Output the [X, Y] coordinate of the center of the cell containing the given text.  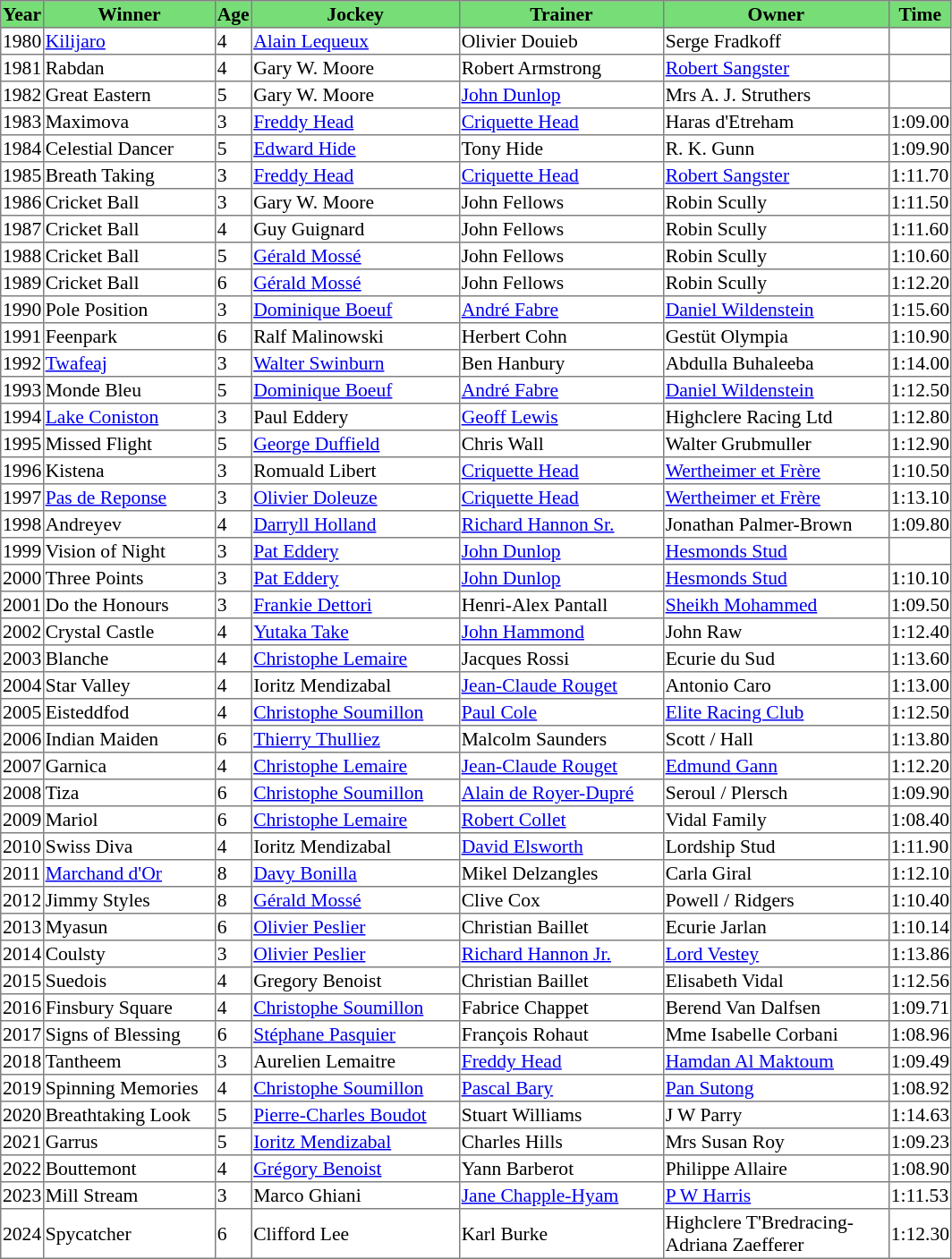
Elite Racing Club [776, 712]
1982 [22, 95]
1986 [22, 202]
Robert Armstrong [561, 68]
1:15.60 [920, 310]
Scott / Hall [776, 739]
Paul Eddery [355, 417]
1999 [22, 551]
Monde Bleu [129, 390]
Malcolm Saunders [561, 739]
Lord Vestey [776, 954]
Stuart Williams [561, 1115]
1995 [22, 444]
Serge Fradkoff [776, 41]
1:14.63 [920, 1115]
Eisteddfod [129, 712]
1996 [22, 471]
1:13.86 [920, 954]
2016 [22, 1008]
1:08.92 [920, 1088]
1:09.71 [920, 1008]
Davy Bonilla [355, 873]
2007 [22, 766]
J W Parry [776, 1115]
2011 [22, 873]
1994 [22, 417]
2003 [22, 659]
Garrus [129, 1142]
Yutaka Take [355, 632]
Year [22, 14]
Clifford Lee [355, 1234]
Tony Hide [561, 149]
Signs of Blessing [129, 1034]
François Rohaut [561, 1034]
Tiza [129, 793]
Grégory Benoist [355, 1169]
Time [920, 14]
Celestial Dancer [129, 149]
Kilijaro [129, 41]
2004 [22, 685]
Do the Honours [129, 605]
2017 [22, 1034]
Ecurie du Sud [776, 659]
1980 [22, 41]
Walter Grubmuller [776, 444]
Blanche [129, 659]
Coulsty [129, 954]
Darryll Holland [355, 524]
Kistena [129, 471]
Indian Maiden [129, 739]
1:11.50 [920, 202]
1:10.50 [920, 471]
2019 [22, 1088]
Ecurie Jarlan [776, 927]
Maximova [129, 122]
Jimmy Styles [129, 900]
Robert Collet [561, 820]
Vidal Family [776, 820]
Edward Hide [355, 149]
2022 [22, 1169]
Jacques Rossi [561, 659]
Olivier Doleuze [355, 498]
Clive Cox [561, 900]
1997 [22, 498]
1:11.60 [920, 229]
1998 [22, 524]
Rabdan [129, 68]
1984 [22, 149]
Twafeaj [129, 363]
Marchand d'Or [129, 873]
Alain Lequeux [355, 41]
Three Points [129, 578]
Pierre-Charles Boudot [355, 1115]
Tantheem [129, 1061]
1988 [22, 256]
Marco Ghiani [355, 1195]
Owner [776, 14]
Haras d'Etreham [776, 122]
Romuald Libert [355, 471]
Herbert Cohn [561, 336]
1985 [22, 175]
1981 [22, 68]
Olivier Douieb [561, 41]
1:12.10 [920, 873]
2009 [22, 820]
Jonathan Palmer-Brown [776, 524]
2008 [22, 793]
Ben Hanbury [561, 363]
1:10.10 [920, 578]
Frankie Dettori [355, 605]
2015 [22, 981]
1:08.40 [920, 820]
Spinning Memories [129, 1088]
Henri-Alex Pantall [561, 605]
2018 [22, 1061]
2021 [22, 1142]
Vision of Night [129, 551]
Powell / Ridgers [776, 900]
Geoff Lewis [561, 417]
1:12.90 [920, 444]
R. K. Gunn [776, 149]
John Hammond [561, 632]
Star Valley [129, 685]
1:10.90 [920, 336]
Pascal Bary [561, 1088]
Berend Van Dalfsen [776, 1008]
1983 [22, 122]
Abdulla Buhaleeba [776, 363]
1:13.00 [920, 685]
Feenpark [129, 336]
David Elsworth [561, 846]
Gestüt Olympia [776, 336]
Mrs Susan Roy [776, 1142]
2001 [22, 605]
1993 [22, 390]
Carla Giral [776, 873]
1:10.40 [920, 900]
2005 [22, 712]
Pan Sutong [776, 1088]
John Raw [776, 632]
Thierry Thulliez [355, 739]
1:09.80 [920, 524]
Crystal Castle [129, 632]
Elisabeth Vidal [776, 981]
Lake Coniston [129, 417]
Finsbury Square [129, 1008]
1:13.10 [920, 498]
Jane Chapple-Hyam [561, 1195]
Swiss Diva [129, 846]
Lordship Stud [776, 846]
1989 [22, 283]
1:13.60 [920, 659]
2000 [22, 578]
1:14.00 [920, 363]
2020 [22, 1115]
Winner [129, 14]
Missed Flight [129, 444]
Highclere T'Bredracing-Adriana Zaefferer [776, 1234]
Richard Hannon Jr. [561, 954]
Pole Position [129, 310]
Pas de Reponse [129, 498]
1:11.90 [920, 846]
1990 [22, 310]
1:08.90 [920, 1169]
George Duffield [355, 444]
1:09.50 [920, 605]
Spycatcher [129, 1234]
Gregory Benoist [355, 981]
Walter Swinburn [355, 363]
Guy Guignard [355, 229]
2023 [22, 1195]
Seroul / Plersch [776, 793]
Fabrice Chappet [561, 1008]
Mill Stream [129, 1195]
Paul Cole [561, 712]
Great Eastern [129, 95]
Mme Isabelle Corbani [776, 1034]
2006 [22, 739]
Edmund Gann [776, 766]
Karl Burke [561, 1234]
Trainer [561, 14]
Myasun [129, 927]
1:11.70 [920, 175]
1:09.49 [920, 1061]
1:10.14 [920, 927]
1:12.80 [920, 417]
Mariol [129, 820]
Age [233, 14]
Garnica [129, 766]
1992 [22, 363]
2013 [22, 927]
Andreyev [129, 524]
1:09.00 [920, 122]
2024 [22, 1234]
1:13.80 [920, 739]
1:12.40 [920, 632]
1:10.60 [920, 256]
1991 [22, 336]
Stéphane Pasquier [355, 1034]
1987 [22, 229]
Alain de Royer-Dupré [561, 793]
Chris Wall [561, 444]
Philippe Allaire [776, 1169]
Mrs A. J. Struthers [776, 95]
2014 [22, 954]
Bouttemont [129, 1169]
P W Harris [776, 1195]
1:12.56 [920, 981]
Breath Taking [129, 175]
2002 [22, 632]
Richard Hannon Sr. [561, 524]
2010 [22, 846]
Suedois [129, 981]
Hamdan Al Maktoum [776, 1061]
Antonio Caro [776, 685]
Ralf Malinowski [355, 336]
Breathtaking Look [129, 1115]
1:12.30 [920, 1234]
Aurelien Lemaitre [355, 1061]
Highclere Racing Ltd [776, 417]
1:08.96 [920, 1034]
1:09.23 [920, 1142]
Mikel Delzangles [561, 873]
Sheikh Mohammed [776, 605]
2012 [22, 900]
Jockey [355, 14]
1:11.53 [920, 1195]
Charles Hills [561, 1142]
Yann Barberot [561, 1169]
